Identify which cell holds the provided text, then report its (X, Y) central coordinate. 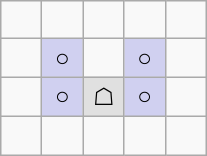
☖ (104, 97)
